Return the [X, Y] coordinate for the center point of the cell that contains the specified text.  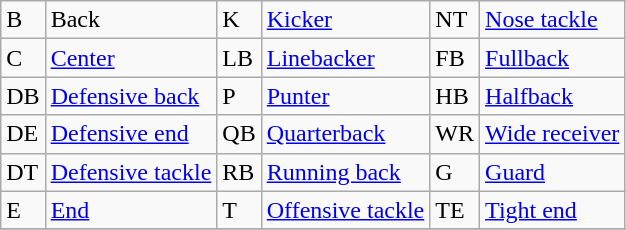
DE [23, 134]
P [239, 96]
T [239, 210]
Kicker [346, 20]
Guard [552, 172]
Fullback [552, 58]
Punter [346, 96]
Wide receiver [552, 134]
QB [239, 134]
Halfback [552, 96]
B [23, 20]
HB [455, 96]
FB [455, 58]
Defensive end [131, 134]
Defensive tackle [131, 172]
RB [239, 172]
LB [239, 58]
C [23, 58]
WR [455, 134]
Linebacker [346, 58]
TE [455, 210]
End [131, 210]
DT [23, 172]
Tight end [552, 210]
Running back [346, 172]
NT [455, 20]
Back [131, 20]
Nose tackle [552, 20]
Center [131, 58]
K [239, 20]
Quarterback [346, 134]
Offensive tackle [346, 210]
Defensive back [131, 96]
E [23, 210]
G [455, 172]
DB [23, 96]
